Return [X, Y] of the center of cell containing provided text 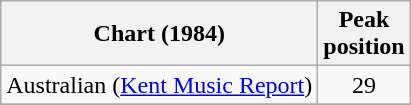
Australian (Kent Music Report) [160, 85]
Chart (1984) [160, 34]
29 [364, 85]
Peakposition [364, 34]
